Provide the (x, y) coordinate of the cell's center where the given text is located.  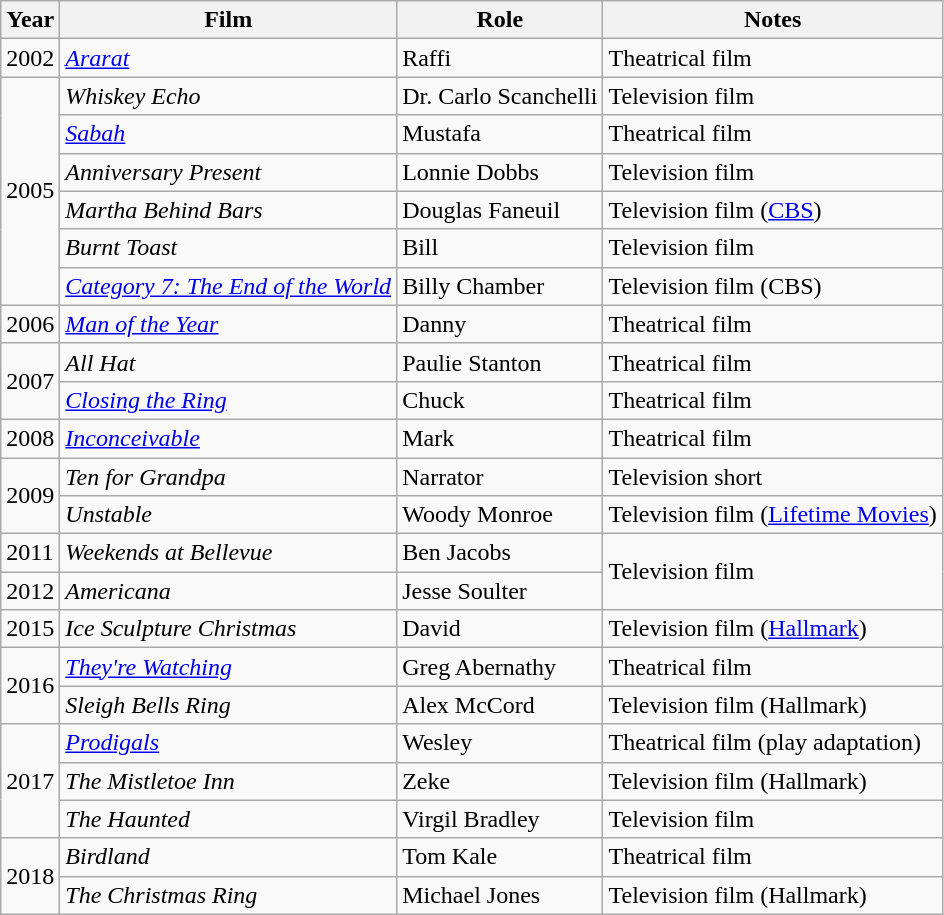
2008 (30, 438)
2018 (30, 876)
David (500, 629)
2007 (30, 381)
Narrator (500, 477)
Theatrical film (play adaptation) (772, 743)
Burnt Toast (228, 248)
2015 (30, 629)
Sleigh Bells Ring (228, 705)
Mark (500, 438)
Sabah (228, 134)
2005 (30, 191)
2016 (30, 686)
Alex McCord (500, 705)
Television film (Lifetime Movies) (772, 515)
Closing the Ring (228, 400)
Year (30, 20)
Whiskey Echo (228, 96)
Category 7: The End of the World (228, 286)
Greg Abernathy (500, 667)
Jesse Soulter (500, 591)
Inconceivable (228, 438)
Americana (228, 591)
Notes (772, 20)
2012 (30, 591)
Man of the Year (228, 324)
Dr. Carlo Scanchelli (500, 96)
Birdland (228, 857)
Prodigals (228, 743)
Martha Behind Bars (228, 210)
Anniversary Present (228, 172)
Wesley (500, 743)
2002 (30, 58)
Lonnie Dobbs (500, 172)
Virgil Bradley (500, 819)
The Christmas Ring (228, 895)
Bill (500, 248)
Tom Kale (500, 857)
Ice Sculpture Christmas (228, 629)
Zeke (500, 781)
Ben Jacobs (500, 553)
Danny (500, 324)
Paulie Stanton (500, 362)
Weekends at Bellevue (228, 553)
The Haunted (228, 819)
Television short (772, 477)
Chuck (500, 400)
The Mistletoe Inn (228, 781)
Raffi (500, 58)
Michael Jones (500, 895)
Ararat (228, 58)
2006 (30, 324)
2011 (30, 553)
Ten for Grandpa (228, 477)
2017 (30, 781)
Role (500, 20)
Mustafa (500, 134)
Woody Monroe (500, 515)
Unstable (228, 515)
They're Watching (228, 667)
Film (228, 20)
Douglas Faneuil (500, 210)
All Hat (228, 362)
Billy Chamber (500, 286)
2009 (30, 496)
